From the cell containing the given text, extract its center point as [X, Y] coordinate. 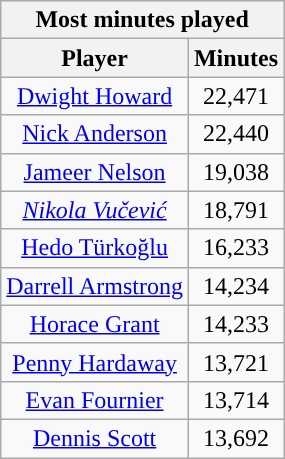
18,791 [236, 210]
Dennis Scott [95, 438]
Jameer Nelson [95, 172]
22,440 [236, 134]
Most minutes played [142, 20]
Minutes [236, 58]
Evan Fournier [95, 400]
Nikola Vučević [95, 210]
Dwight Howard [95, 96]
19,038 [236, 172]
16,233 [236, 248]
13,721 [236, 362]
22,471 [236, 96]
14,233 [236, 324]
Player [95, 58]
Hedo Türkoğlu [95, 248]
Penny Hardaway [95, 362]
Nick Anderson [95, 134]
Darrell Armstrong [95, 286]
13,714 [236, 400]
13,692 [236, 438]
Horace Grant [95, 324]
14,234 [236, 286]
